Pinpoint the cell where the given text exists, returning its [x, y] midpoint coordinate. 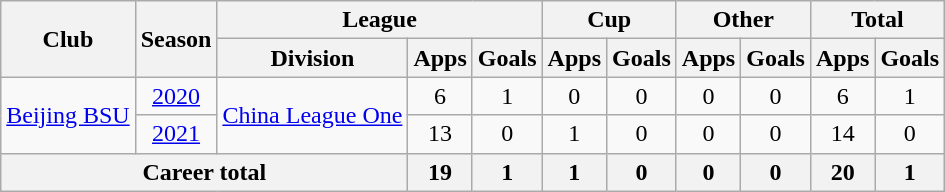
Division [312, 58]
19 [440, 172]
2021 [176, 134]
Club [68, 39]
League [380, 20]
Other [743, 20]
20 [842, 172]
14 [842, 134]
13 [440, 134]
China League One [312, 115]
2020 [176, 96]
Career total [204, 172]
Beijing BSU [68, 115]
Total [877, 20]
Cup [609, 20]
Season [176, 39]
